Return (x, y) of the center of cell containing provided text 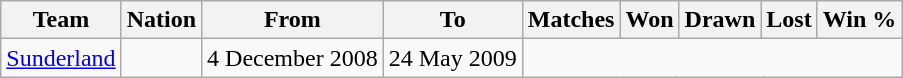
Win % (860, 20)
Won (650, 20)
Team (61, 20)
Drawn (720, 20)
To (452, 20)
Nation (161, 20)
Matches (571, 20)
24 May 2009 (452, 58)
Sunderland (61, 58)
4 December 2008 (293, 58)
From (293, 20)
Lost (789, 20)
